Provide the [x, y] coordinate of the cell's center where the given text is located.  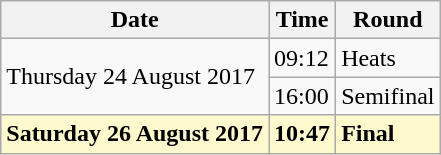
Saturday 26 August 2017 [135, 134]
Time [302, 20]
Round [388, 20]
Thursday 24 August 2017 [135, 77]
10:47 [302, 134]
16:00 [302, 96]
Semifinal [388, 96]
09:12 [302, 58]
Final [388, 134]
Date [135, 20]
Heats [388, 58]
